Return (X, Y) of the center of cell containing provided text 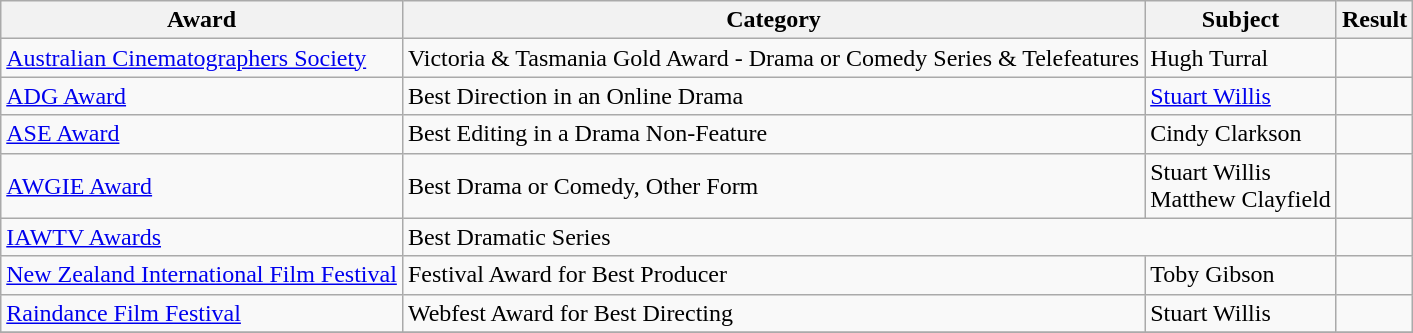
Raindance Film Festival (202, 313)
Festival Award for Best Producer (773, 275)
Victoria & Tasmania Gold Award - Drama or Comedy Series & Telefeatures (773, 58)
Toby Gibson (1241, 275)
Webfest Award for Best Directing (773, 313)
Category (773, 20)
AWGIE Award (202, 186)
Hugh Turral (1241, 58)
Cindy Clarkson (1241, 134)
Best Editing in a Drama Non-Feature (773, 134)
Stuart WillisMatthew Clayfield (1241, 186)
Result (1374, 20)
Best Dramatic Series (869, 237)
Australian Cinematographers Society (202, 58)
Best Direction in an Online Drama (773, 96)
IAWTV Awards (202, 237)
ADG Award (202, 96)
Subject (1241, 20)
Award (202, 20)
New Zealand International Film Festival (202, 275)
ASE Award (202, 134)
Best Drama or Comedy, Other Form (773, 186)
